Scan for the cell matching the given text and deliver its [x, y] coordinate at center. 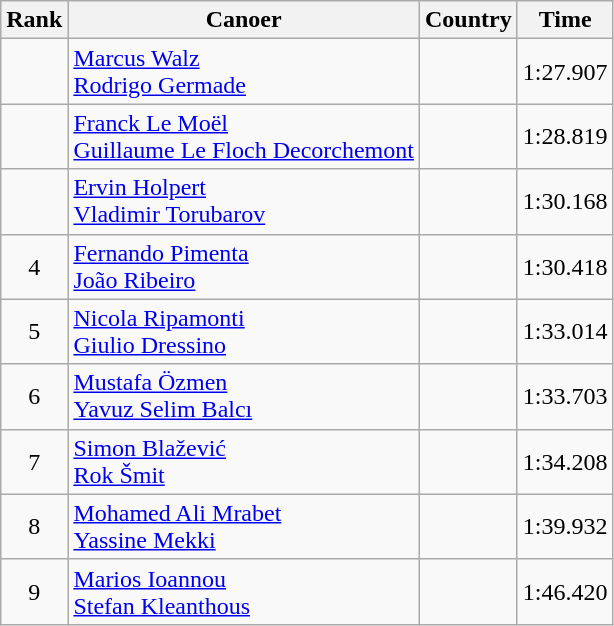
7 [34, 462]
Nicola RipamontiGiulio Dressino [244, 332]
1:30.418 [565, 266]
Marios IoannouStefan Kleanthous [244, 592]
1:30.168 [565, 202]
Country [468, 20]
9 [34, 592]
Marcus WalzRodrigo Germade [244, 72]
Fernando PimentaJoão Ribeiro [244, 266]
Mustafa ÖzmenYavuz Selim Balcı [244, 396]
1:34.208 [565, 462]
5 [34, 332]
1:46.420 [565, 592]
Rank [34, 20]
1:33.014 [565, 332]
Franck Le MoëlGuillaume Le Floch Decorchemont [244, 136]
Mohamed Ali MrabetYassine Mekki [244, 526]
8 [34, 526]
4 [34, 266]
1:33.703 [565, 396]
Canoer [244, 20]
6 [34, 396]
1:27.907 [565, 72]
1:39.932 [565, 526]
Simon BlaževićRok Šmit [244, 462]
Time [565, 20]
1:28.819 [565, 136]
Ervin HolpertVladimir Torubarov [244, 202]
